Pinpoint the cell where the given text exists, returning its [X, Y] midpoint coordinate. 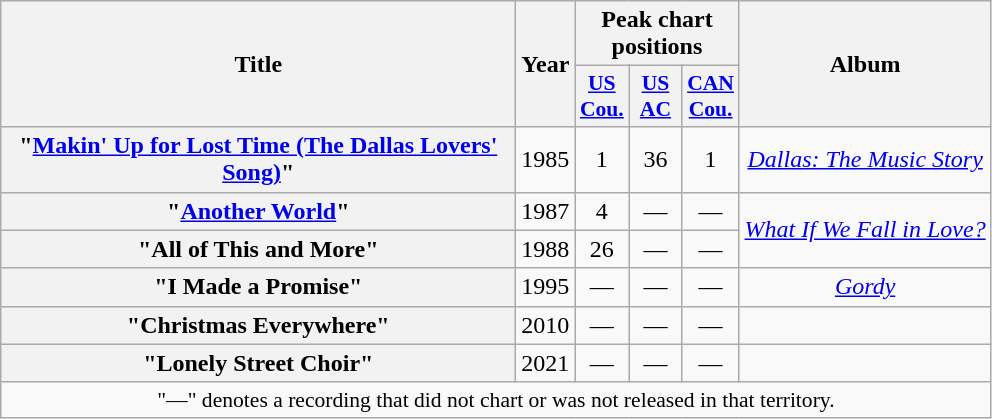
Gordy [865, 287]
"Christmas Everywhere" [258, 325]
2021 [546, 363]
1985 [546, 160]
36 [656, 160]
"Lonely Street Choir" [258, 363]
26 [602, 249]
4 [602, 211]
Title [258, 64]
CANCou. [710, 96]
2010 [546, 325]
1987 [546, 211]
USAC [656, 96]
USCou. [602, 96]
Year [546, 64]
"I Made a Promise" [258, 287]
"Makin' Up for Lost Time (The Dallas Lovers'Song)" [258, 160]
1988 [546, 249]
Album [865, 64]
Dallas: The Music Story [865, 160]
"All of This and More" [258, 249]
1995 [546, 287]
What If We Fall in Love? [865, 230]
"Another World" [258, 211]
"—" denotes a recording that did not chart or was not released in that territory. [496, 400]
Peak chart positions [657, 34]
